Return the (x, y) coordinate for the center point of the cell that contains the specified text.  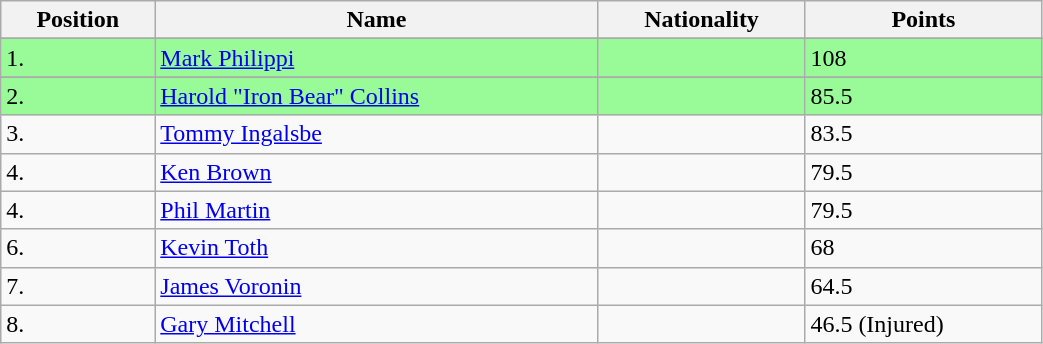
1. (78, 58)
Ken Brown (377, 172)
68 (924, 248)
6. (78, 248)
2. (78, 96)
8. (78, 324)
Harold "Iron Bear" Collins (377, 96)
Nationality (702, 20)
64.5 (924, 286)
Name (377, 20)
3. (78, 134)
Points (924, 20)
Kevin Toth (377, 248)
7. (78, 286)
108 (924, 58)
Mark Philippi (377, 58)
85.5 (924, 96)
83.5 (924, 134)
46.5 (Injured) (924, 324)
James Voronin (377, 286)
Position (78, 20)
Tommy Ingalsbe (377, 134)
Phil Martin (377, 210)
Gary Mitchell (377, 324)
